For the text-containing cell, return its midpoint in (X, Y) coordinate format. 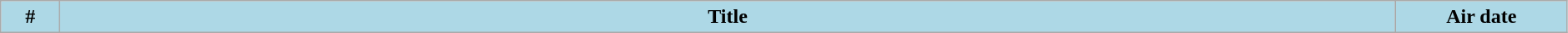
Air date (1481, 17)
Title (728, 17)
# (30, 17)
